Pinpoint the cell where the given text exists, returning its (x, y) midpoint coordinate. 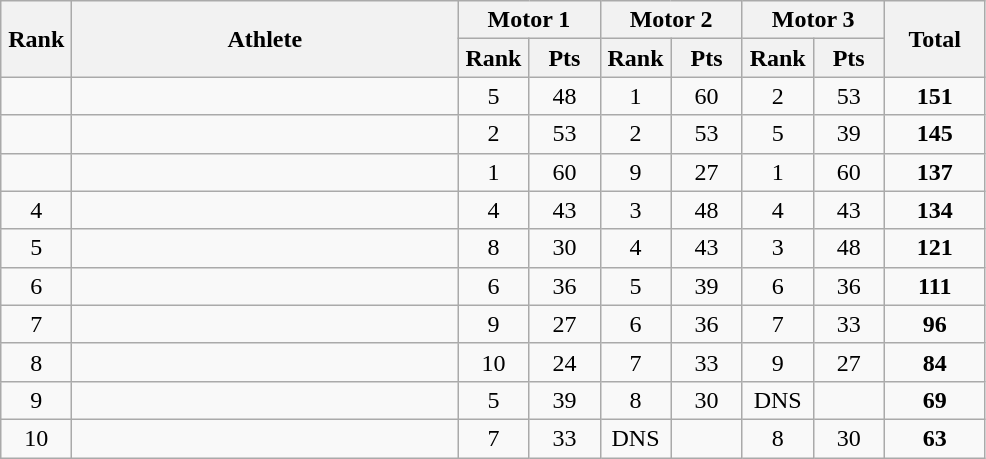
111 (934, 286)
96 (934, 324)
69 (934, 400)
151 (934, 96)
Athlete (265, 39)
84 (934, 362)
Motor 2 (671, 20)
Total (934, 39)
145 (934, 134)
137 (934, 172)
24 (564, 362)
121 (934, 248)
63 (934, 438)
Motor 3 (813, 20)
Motor 1 (529, 20)
134 (934, 210)
